Output the [X, Y] coordinate of the center of the cell containing the given text.  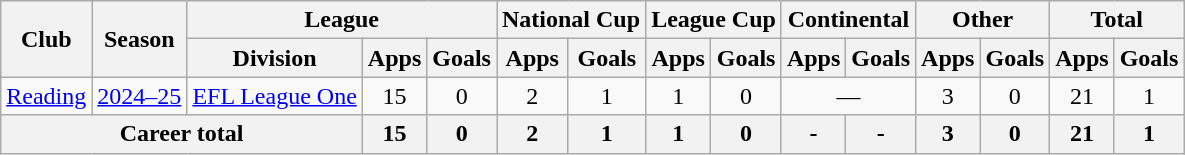
Total [1117, 20]
Reading [46, 96]
Continental [848, 20]
National Cup [570, 20]
— [848, 96]
Club [46, 39]
Season [140, 39]
2024–25 [140, 96]
Other [983, 20]
League [342, 20]
EFL League One [274, 96]
Division [274, 58]
League Cup [714, 20]
Career total [182, 134]
